Locate the cell with the specified text and output its [X, Y] center coordinate. 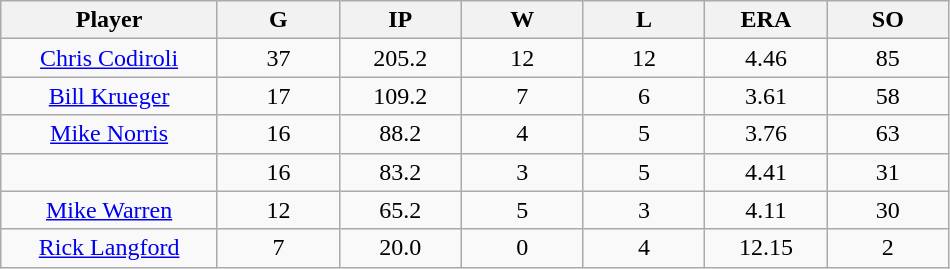
205.2 [400, 58]
88.2 [400, 134]
ERA [766, 20]
4.11 [766, 210]
Mike Norris [110, 134]
3.61 [766, 96]
G [278, 20]
109.2 [400, 96]
4.46 [766, 58]
65.2 [400, 210]
85 [888, 58]
20.0 [400, 248]
31 [888, 172]
SO [888, 20]
Player [110, 20]
Chris Codiroli [110, 58]
63 [888, 134]
6 [644, 96]
37 [278, 58]
L [644, 20]
2 [888, 248]
17 [278, 96]
58 [888, 96]
83.2 [400, 172]
IP [400, 20]
3.76 [766, 134]
Mike Warren [110, 210]
4.41 [766, 172]
30 [888, 210]
12.15 [766, 248]
W [522, 20]
Bill Krueger [110, 96]
0 [522, 248]
Rick Langford [110, 248]
